Locate the cell with the specified text and output its [X, Y] center coordinate. 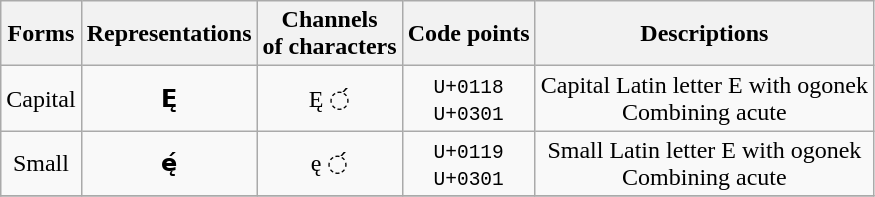
ę ◌́ [330, 164]
ę́ [169, 164]
Descriptions [704, 34]
Forms [41, 34]
Channelsof characters [330, 34]
Representations [169, 34]
Ę́ [169, 98]
U+0119U+0301 [468, 164]
Small Latin letter E with ogonekCombining acute [704, 164]
U+0118U+0301 [468, 98]
Small [41, 164]
Code points [468, 34]
Capital Latin letter E with ogonekCombining acute [704, 98]
Capital [41, 98]
Ę ◌́ [330, 98]
